Return (X, Y) of the center of cell containing provided text 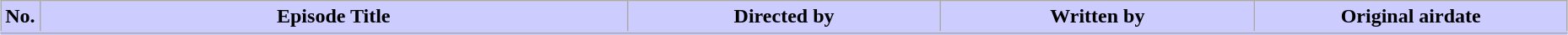
Episode Title (333, 17)
Original airdate (1411, 17)
Directed by (783, 17)
No. (20, 17)
Written by (1097, 17)
